Locate the cell with the specified text and output its (x, y) center coordinate. 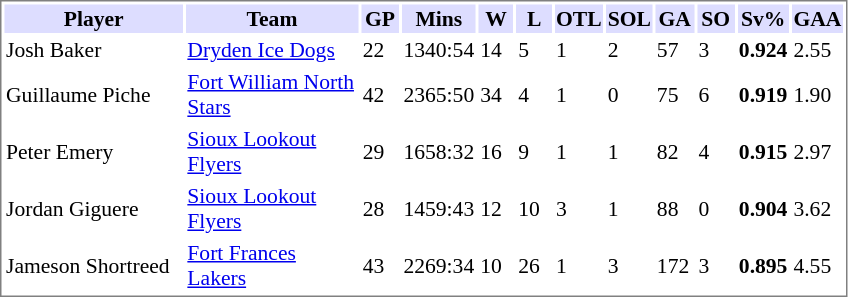
1459:43 (439, 209)
75 (674, 95)
42 (380, 95)
2.55 (818, 50)
GP (380, 18)
GA (674, 18)
0.895 (763, 265)
4.55 (818, 265)
Jordan Giguere (93, 209)
82 (674, 151)
12 (496, 209)
6 (716, 95)
28 (380, 209)
1340:54 (439, 50)
Josh Baker (93, 50)
Jameson Shortreed (93, 265)
2 (629, 50)
Dryden Ice Dogs (272, 50)
43 (380, 265)
57 (674, 50)
Mins (439, 18)
W (496, 18)
1658:32 (439, 151)
34 (496, 95)
5 (534, 50)
Guillaume Piche (93, 95)
OTL (580, 18)
Sv% (763, 18)
9 (534, 151)
GAA (818, 18)
2269:34 (439, 265)
Fort William North Stars (272, 95)
2.97 (818, 151)
L (534, 18)
Fort Frances Lakers (272, 265)
88 (674, 209)
16 (496, 151)
26 (534, 265)
Team (272, 18)
SOL (629, 18)
172 (674, 265)
0.919 (763, 95)
29 (380, 151)
3.62 (818, 209)
22 (380, 50)
2365:50 (439, 95)
1.90 (818, 95)
0.904 (763, 209)
SO (716, 18)
0.924 (763, 50)
Player (93, 18)
Peter Emery (93, 151)
14 (496, 50)
0.915 (763, 151)
